Identify which cell holds the provided text, then report its [X, Y] central coordinate. 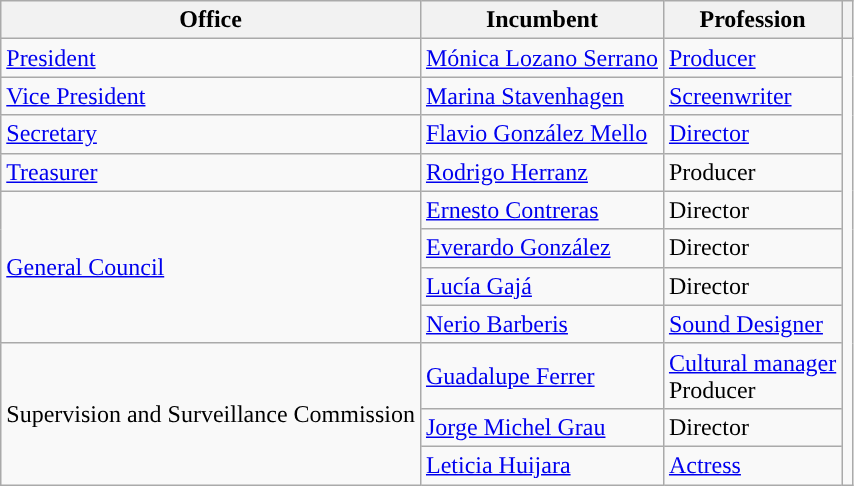
Marina Stavenhagen [542, 96]
President [211, 58]
Lucía Gajá [542, 286]
Actress [752, 465]
Guadalupe Ferrer [542, 376]
Secretary [211, 134]
Sound Designer [752, 324]
Nerio Barberis [542, 324]
General Council [211, 267]
Ernesto Contreras [542, 210]
Jorge Michel Grau [542, 427]
Treasurer [211, 172]
Vice President [211, 96]
Mónica Lozano Serrano [542, 58]
Screenwriter [752, 96]
Cultural managerProducer [752, 376]
Incumbent [542, 20]
Office [211, 20]
Supervision and Surveillance Commission [211, 414]
Profession [752, 20]
Rodrigo Herranz [542, 172]
Leticia Huijara [542, 465]
Everardo González [542, 248]
Flavio González Mello [542, 134]
